From the cell containing the given text, extract its center point as (x, y) coordinate. 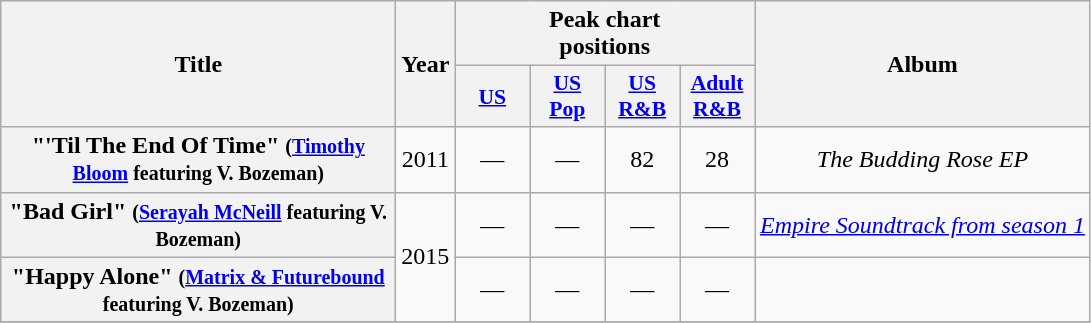
2015 (426, 257)
28 (718, 160)
"Happy Alone" (Matrix & Futurebound featuring V. Bozeman) (198, 290)
82 (642, 160)
USR&B (642, 96)
US (492, 96)
Album (922, 64)
Peak chartpositions (605, 34)
"Bad Girl" (Serayah McNeill featuring V. Bozeman) (198, 224)
Year (426, 64)
The Budding Rose EP (922, 160)
Title (198, 64)
2011 (426, 160)
USPop (568, 96)
"'Til The End Of Time" (Timothy Bloom featuring V. Bozeman) (198, 160)
Adult R&B (718, 96)
Empire Soundtrack from season 1 (922, 224)
